Provide the [X, Y] coordinate of the cell's center where the given text is located.  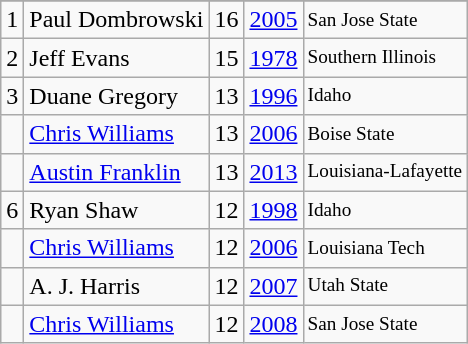
2013 [274, 172]
1996 [274, 96]
Louisiana Tech [385, 248]
1 [12, 20]
2007 [274, 286]
Duane Gregory [116, 96]
Boise State [385, 134]
3 [12, 96]
6 [12, 210]
1978 [274, 58]
Paul Dombrowski [116, 20]
2005 [274, 20]
Jeff Evans [116, 58]
A. J. Harris [116, 286]
Louisiana-Lafayette [385, 172]
2008 [274, 324]
1998 [274, 210]
15 [226, 58]
Southern Illinois [385, 58]
Austin Franklin [116, 172]
2 [12, 58]
16 [226, 20]
Ryan Shaw [116, 210]
Utah State [385, 286]
